Output the [x, y] coordinate of the center of the cell containing the given text.  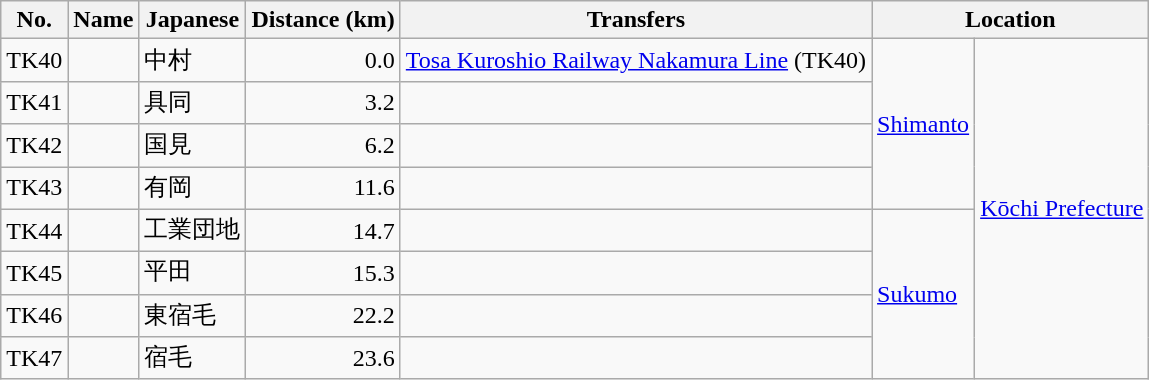
TK40 [34, 60]
TK43 [34, 188]
TK45 [34, 274]
Transfers [636, 20]
平田 [192, 274]
具同 [192, 102]
Shimanto [924, 124]
TK47 [34, 358]
23.6 [323, 358]
No. [34, 20]
TK46 [34, 316]
東宿毛 [192, 316]
11.6 [323, 188]
0.0 [323, 60]
Name [104, 20]
15.3 [323, 274]
有岡 [192, 188]
国見 [192, 146]
Location [1010, 20]
14.7 [323, 230]
Kōchi Prefecture [1062, 209]
Sukumo [924, 294]
TK44 [34, 230]
Tosa Kuroshio Railway Nakamura Line (TK40) [636, 60]
3.2 [323, 102]
Distance (km) [323, 20]
工業団地 [192, 230]
6.2 [323, 146]
Japanese [192, 20]
TK41 [34, 102]
中村 [192, 60]
宿毛 [192, 358]
TK42 [34, 146]
22.2 [323, 316]
